Extract the (x, y) coordinate from the center of the cell holding the provided text.  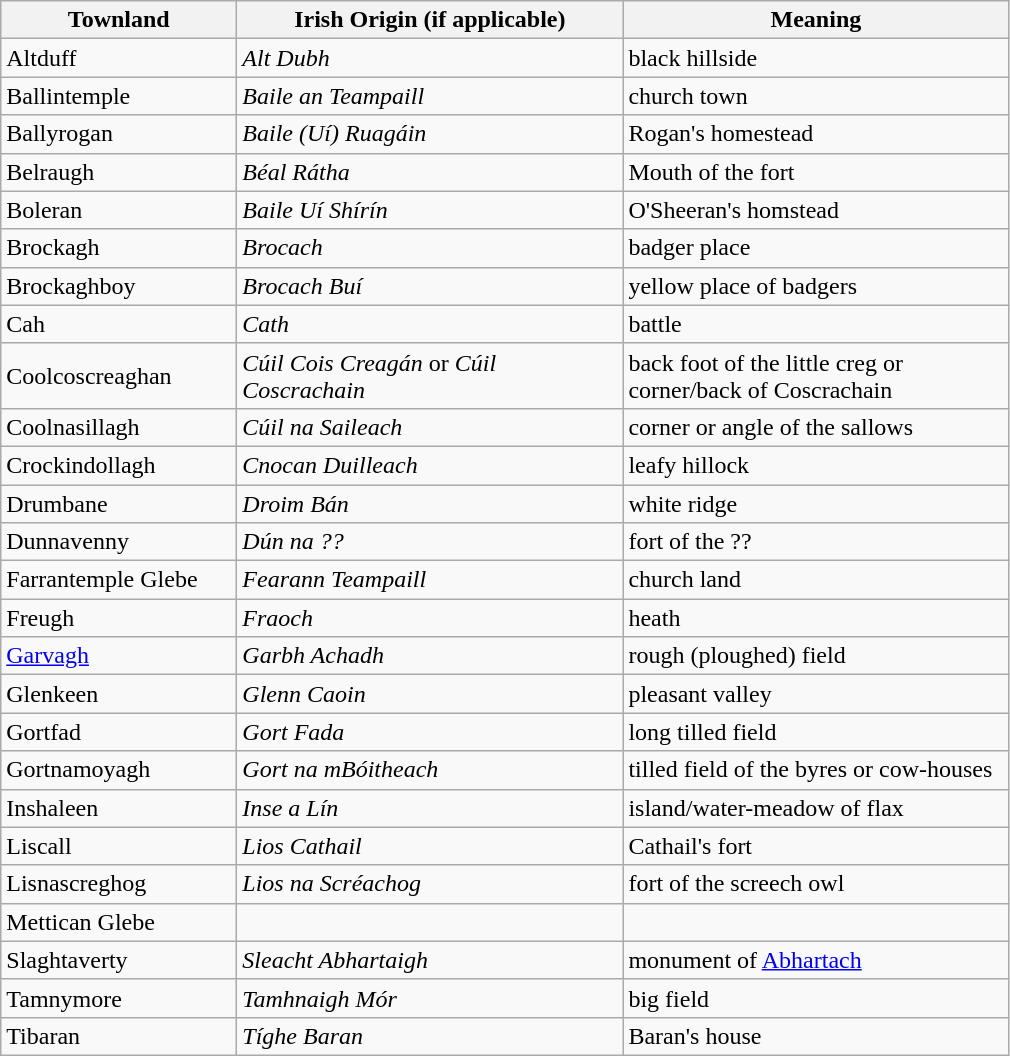
Mouth of the fort (816, 172)
fort of the ?? (816, 542)
Liscall (119, 846)
white ridge (816, 503)
Cah (119, 324)
Baran's house (816, 1036)
Lisnascreghog (119, 884)
Cnocan Duilleach (430, 465)
Alt Dubh (430, 58)
Glenn Caoin (430, 694)
Slaghtaverty (119, 960)
Meaning (816, 20)
fort of the screech owl (816, 884)
pleasant valley (816, 694)
church town (816, 96)
Gortfad (119, 732)
Altduff (119, 58)
Baile an Teampaill (430, 96)
Cath (430, 324)
Dunnavenny (119, 542)
corner or angle of the sallows (816, 427)
Farrantemple Glebe (119, 580)
Ballyrogan (119, 134)
Gortnamoyagh (119, 770)
black hillside (816, 58)
church land (816, 580)
Tíghe Baran (430, 1036)
Mettican Glebe (119, 922)
Cathail's fort (816, 846)
heath (816, 618)
Freugh (119, 618)
Fraoch (430, 618)
Brockagh (119, 248)
Boleran (119, 210)
yellow place of badgers (816, 286)
badger place (816, 248)
Béal Rátha (430, 172)
Glenkeen (119, 694)
Fearann Teampaill (430, 580)
leafy hillock (816, 465)
big field (816, 998)
Garbh Achadh (430, 656)
monument of Abhartach (816, 960)
Baile Uí Shírín (430, 210)
Ballintemple (119, 96)
Coolcoscreaghan (119, 376)
Belraugh (119, 172)
Inshaleen (119, 808)
Gort na mBóitheach (430, 770)
rough (ploughed) field (816, 656)
Garvagh (119, 656)
Townland (119, 20)
Brockaghboy (119, 286)
Lios na Scréachog (430, 884)
Tibaran (119, 1036)
Rogan's homestead (816, 134)
Brocach (430, 248)
Inse a Lín (430, 808)
battle (816, 324)
Sleacht Abhartaigh (430, 960)
Cúil na Saileach (430, 427)
tilled field of the byres or cow-houses (816, 770)
Crockindollagh (119, 465)
Droim Bán (430, 503)
back foot of the little creg or corner/back of Coscrachain (816, 376)
Lios Cathail (430, 846)
Baile (Uí) Ruagáin (430, 134)
Coolnasillagh (119, 427)
island/water-meadow of flax (816, 808)
Tamnymore (119, 998)
O'Sheeran's homstead (816, 210)
Cúil Cois Creagán or Cúil Coscrachain (430, 376)
Gort Fada (430, 732)
Brocach Buí (430, 286)
Irish Origin (if applicable) (430, 20)
Drumbane (119, 503)
Dún na ?? (430, 542)
Tamhnaigh Mór (430, 998)
long tilled field (816, 732)
